For the text-containing cell, return its midpoint in [x, y] coordinate format. 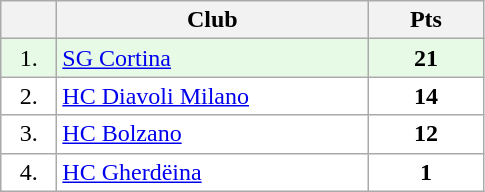
3. [29, 134]
SG Cortina [212, 58]
HC Diavoli Milano [212, 96]
Club [212, 20]
Pts [426, 20]
21 [426, 58]
12 [426, 134]
4. [29, 172]
2. [29, 96]
HC Bolzano [212, 134]
1 [426, 172]
14 [426, 96]
HC Gherdëina [212, 172]
1. [29, 58]
